Identify which cell holds the provided text, then report its [x, y] central coordinate. 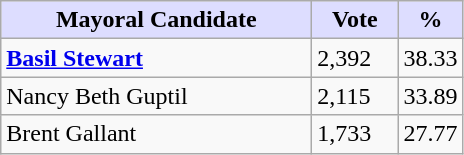
Brent Gallant [156, 134]
2,115 [355, 96]
% [430, 20]
2,392 [355, 58]
Vote [355, 20]
Nancy Beth Guptil [156, 96]
38.33 [430, 58]
Mayoral Candidate [156, 20]
33.89 [430, 96]
1,733 [355, 134]
Basil Stewart [156, 58]
27.77 [430, 134]
